Identify which cell holds the provided text, then report its (x, y) central coordinate. 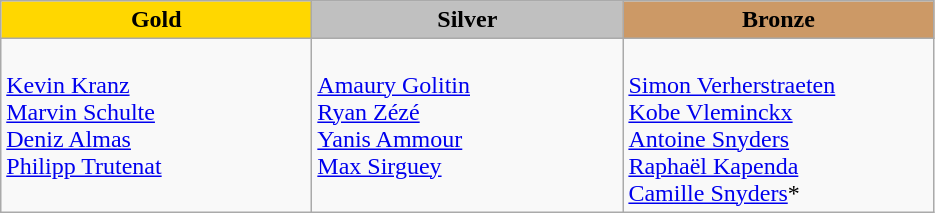
Silver (468, 20)
Amaury GolitinRyan ZézéYanis AmmourMax Sirguey (468, 126)
Simon VerherstraetenKobe VleminckxAntoine SnydersRaphaël KapendaCamille Snyders* (778, 126)
Bronze (778, 20)
Kevin KranzMarvin SchulteDeniz AlmasPhilipp Trutenat (156, 126)
Gold (156, 20)
